Locate the cell with the specified text and output its [X, Y] center coordinate. 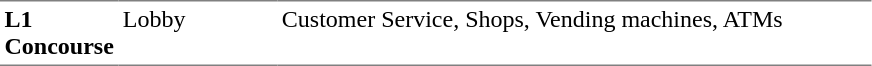
Lobby [198, 33]
Customer Service, Shops, Vending machines, ATMs [574, 33]
L1Concourse [59, 33]
